Return (X, Y) of the center of cell containing provided text 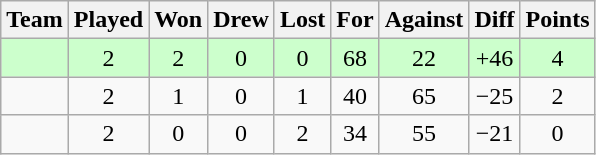
Team (35, 20)
Diff (494, 20)
Lost (302, 20)
For (355, 20)
65 (424, 96)
34 (355, 134)
Drew (242, 20)
55 (424, 134)
−21 (494, 134)
Against (424, 20)
4 (558, 58)
40 (355, 96)
Won (178, 20)
Played (108, 20)
22 (424, 58)
Points (558, 20)
−25 (494, 96)
68 (355, 58)
+46 (494, 58)
